Output the [x, y] coordinate of the center of the cell containing the given text.  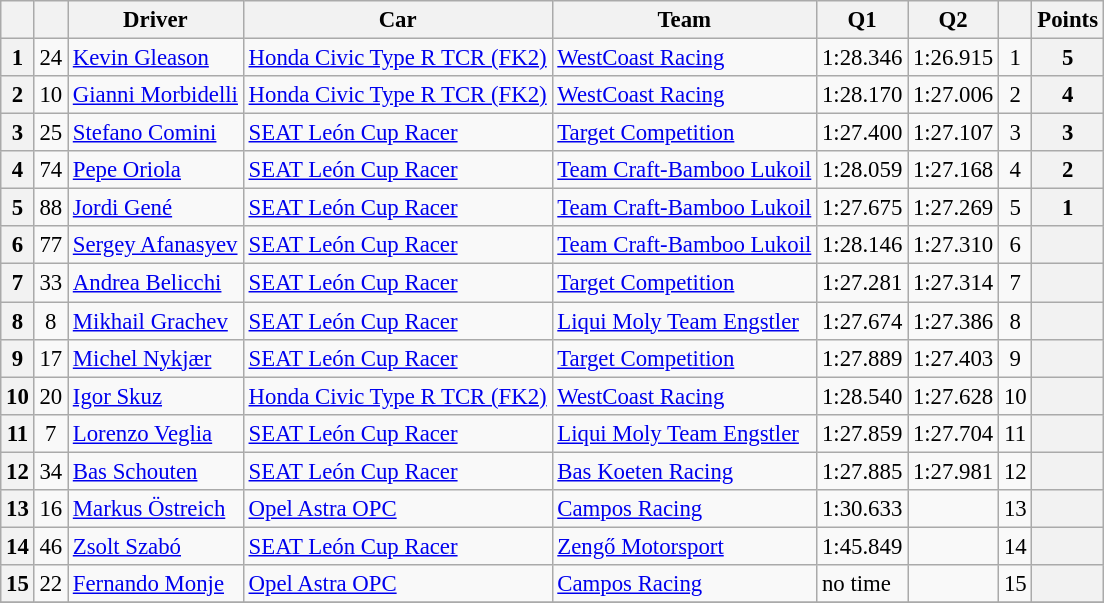
Team [684, 20]
Igor Skuz [156, 396]
1:28.540 [862, 396]
Michel Nykjær [156, 358]
74 [50, 170]
34 [50, 471]
46 [50, 546]
Bas Schouten [156, 471]
1:30.633 [862, 509]
1:27.859 [862, 433]
1:26.915 [954, 58]
1:27.889 [862, 358]
Points [1068, 20]
1:27.314 [954, 283]
Zengő Motorsport [684, 546]
1:28.146 [862, 245]
1:27.628 [954, 396]
Markus Östreich [156, 509]
Zsolt Szabó [156, 546]
Q1 [862, 20]
1:45.849 [862, 546]
1:27.675 [862, 208]
24 [50, 58]
1:27.885 [862, 471]
Car [398, 20]
77 [50, 245]
Jordi Gené [156, 208]
Bas Koeten Racing [684, 471]
1:27.403 [954, 358]
1:27.168 [954, 170]
Mikhail Grachev [156, 321]
no time [862, 584]
1:27.400 [862, 133]
Sergey Afanasyev [156, 245]
1:27.269 [954, 208]
1:28.059 [862, 170]
1:28.170 [862, 95]
16 [50, 509]
1:27.674 [862, 321]
Fernando Monje [156, 584]
1:28.346 [862, 58]
22 [50, 584]
Andrea Belicchi [156, 283]
88 [50, 208]
25 [50, 133]
Stefano Comini [156, 133]
Q2 [954, 20]
1:27.386 [954, 321]
1:27.107 [954, 133]
1:27.310 [954, 245]
1:27.281 [862, 283]
Gianni Morbidelli [156, 95]
1:27.981 [954, 471]
Lorenzo Veglia [156, 433]
Pepe Oriola [156, 170]
1:27.704 [954, 433]
Kevin Gleason [156, 58]
33 [50, 283]
20 [50, 396]
1:27.006 [954, 95]
Driver [156, 20]
17 [50, 358]
